Determine the [x, y] coordinate at the center of the cell enclosing the given text.  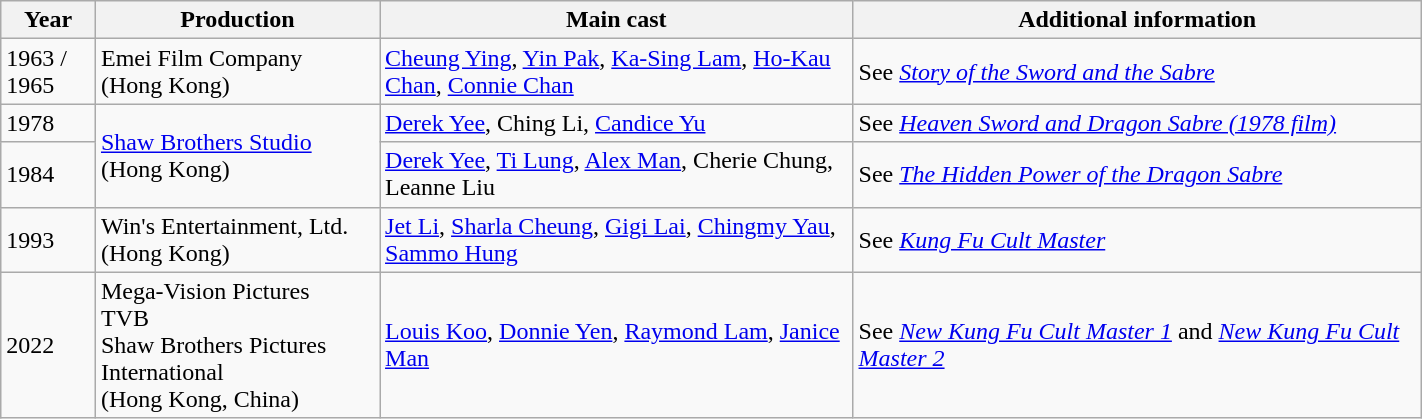
See Heaven Sword and Dragon Sabre (1978 film) [1137, 123]
Jet Li, Sharla Cheung, Gigi Lai, Chingmy Yau, Sammo Hung [617, 240]
1963 / 1965 [48, 72]
Main cast [617, 20]
1993 [48, 240]
Louis Koo, Donnie Yen, Raymond Lam, Janice Man [617, 345]
See The Hidden Power of the Dragon Sabre [1137, 174]
Production [237, 20]
See New Kung Fu Cult Master 1 and New Kung Fu Cult Master 2 [1137, 345]
See Story of the Sword and the Sabre [1137, 72]
Emei Film Company (Hong Kong) [237, 72]
See Kung Fu Cult Master [1137, 240]
Additional information [1137, 20]
Win's Entertainment, Ltd. (Hong Kong) [237, 240]
2022 [48, 345]
Year [48, 20]
Mega-Vision PicturesTVBShaw Brothers Pictures International (Hong Kong, China) [237, 345]
Cheung Ying, Yin Pak, Ka-Sing Lam, Ho-Kau Chan, Connie Chan [617, 72]
Shaw Brothers Studio (Hong Kong) [237, 156]
Derek Yee, Ti Lung, Alex Man, Cherie Chung, Leanne Liu [617, 174]
Derek Yee, Ching Li, Candice Yu [617, 123]
1984 [48, 174]
1978 [48, 123]
